Extract the [X, Y] coordinate from the center of the cell holding the provided text.  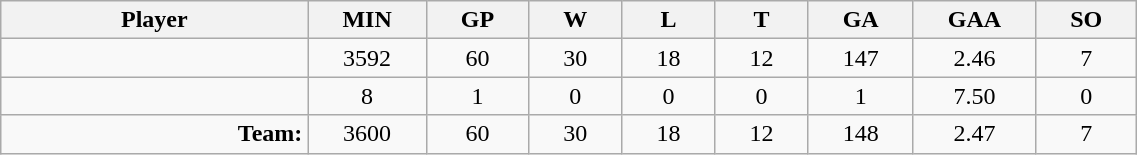
Player [154, 20]
T [762, 20]
MIN [367, 20]
3592 [367, 58]
148 [860, 134]
GA [860, 20]
2.46 [974, 58]
W [576, 20]
7.50 [974, 96]
8 [367, 96]
L [668, 20]
GAA [974, 20]
2.47 [974, 134]
Team: [154, 134]
SO [1086, 20]
147 [860, 58]
GP [477, 20]
3600 [367, 134]
